Return the (X, Y) coordinate for the center point of the cell that contains the specified text.  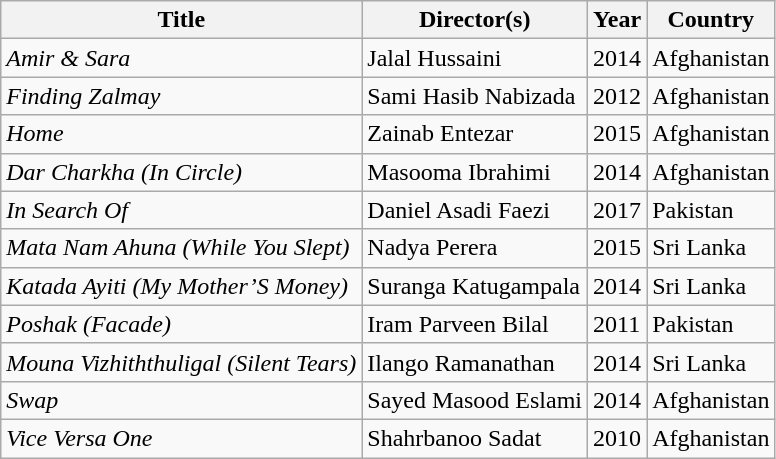
Iram Parveen Bilal (475, 324)
Finding Zalmay (182, 96)
Jalal Hussaini (475, 58)
Title (182, 20)
Swap (182, 400)
Vice Versa One (182, 438)
Katada Ayiti (My Mother’S Money) (182, 286)
Year (618, 20)
Masooma Ibrahimi (475, 172)
2010 (618, 438)
Daniel Asadi Faezi (475, 210)
Sami Hasib Nabizada (475, 96)
Amir & Sara (182, 58)
Zainab Entezar (475, 134)
2012 (618, 96)
In Search Of (182, 210)
Shahrbanoo Sadat (475, 438)
2011 (618, 324)
Dar Charkha (In Circle) (182, 172)
Home (182, 134)
Ilango Ramanathan (475, 362)
Suranga Katugampala (475, 286)
Director(s) (475, 20)
Country (711, 20)
Nadya Perera (475, 248)
Mouna Vizhiththuligal (Silent Tears) (182, 362)
2017 (618, 210)
Poshak (Facade) (182, 324)
Mata Nam Ahuna (While You Slept) (182, 248)
Sayed Masood Eslami (475, 400)
